Detect which cell encompasses the target text, then output its [X, Y] center coordinate. 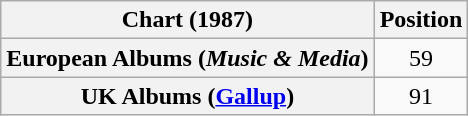
Position [421, 20]
European Albums (Music & Media) [188, 58]
Chart (1987) [188, 20]
59 [421, 58]
UK Albums (Gallup) [188, 96]
91 [421, 96]
